Capture the cell that displays the provided text and extract its (X, Y) central coordinate. 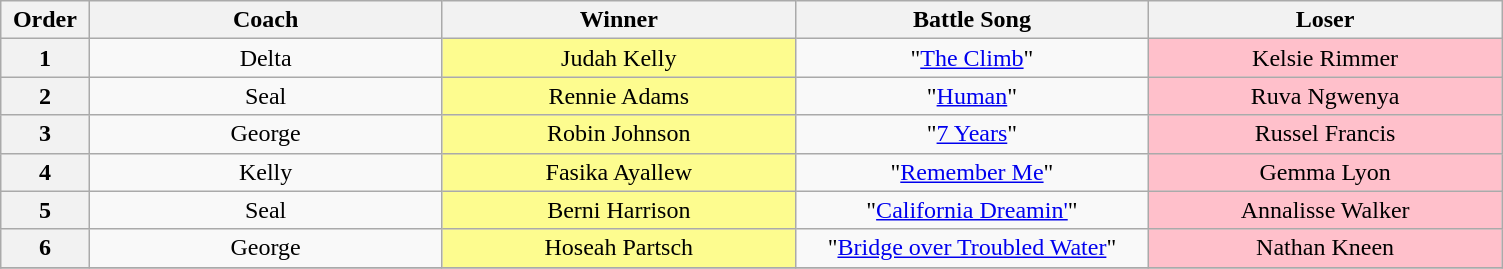
Coach (266, 20)
Loser (1326, 20)
Kelsie Rimmer (1326, 58)
"California Dreamin'" (972, 210)
Judah Kelly (618, 58)
Rennie Adams (618, 96)
6 (45, 248)
Nathan Kneen (1326, 248)
Kelly (266, 172)
"The Climb" (972, 58)
"7 Years" (972, 134)
"Bridge over Troubled Water" (972, 248)
3 (45, 134)
Delta (266, 58)
"Human" (972, 96)
"Remember Me" (972, 172)
Gemma Lyon (1326, 172)
Battle Song (972, 20)
Hoseah Partsch (618, 248)
1 (45, 58)
Robin Johnson (618, 134)
Winner (618, 20)
Ruva Ngwenya (1326, 96)
Annalisse Walker (1326, 210)
2 (45, 96)
Order (45, 20)
5 (45, 210)
Berni Harrison (618, 210)
Fasika Ayallew (618, 172)
4 (45, 172)
Russel Francis (1326, 134)
